Return the [X, Y] coordinate for the center point of the cell that contains the specified text.  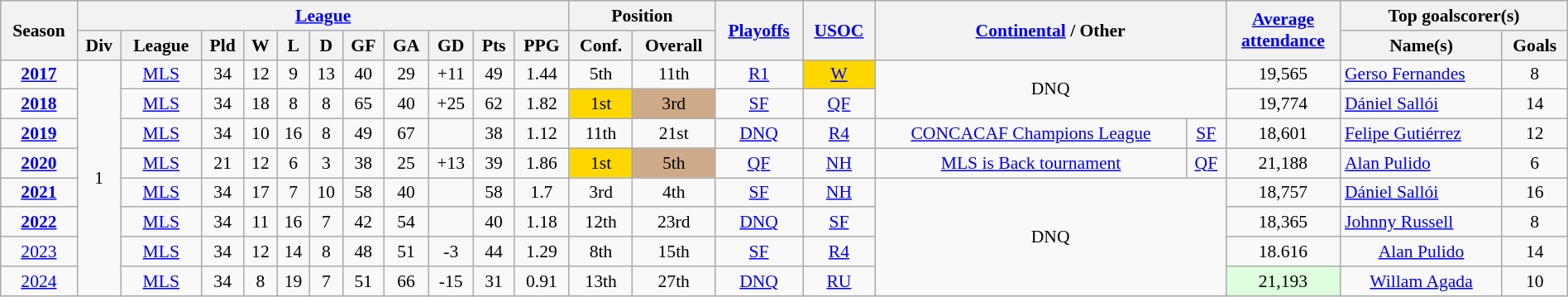
Johnny Russell [1421, 223]
2024 [39, 281]
Div [99, 46]
29 [405, 74]
CONCACAF Champions League [1030, 134]
Goals [1535, 46]
65 [363, 104]
2017 [39, 74]
D [326, 46]
+25 [452, 104]
1.86 [541, 163]
+11 [452, 74]
17 [261, 193]
Position [642, 16]
2023 [39, 251]
3 [326, 163]
2018 [39, 104]
RU [839, 281]
1.82 [541, 104]
1.29 [541, 251]
USOC [839, 30]
Pld [222, 46]
Conf. [600, 46]
Continental / Other [1050, 30]
66 [405, 281]
15th [674, 251]
54 [405, 223]
Season [39, 30]
18.616 [1284, 251]
31 [495, 281]
1 [99, 177]
48 [363, 251]
MLS is Back tournament [1030, 163]
1.44 [541, 74]
21,193 [1284, 281]
L [294, 46]
42 [363, 223]
25 [405, 163]
-15 [452, 281]
R1 [759, 74]
Playoffs [759, 30]
19,565 [1284, 74]
Willam Agada [1421, 281]
Average attendance [1284, 30]
18,365 [1284, 223]
13th [600, 281]
-3 [452, 251]
18,601 [1284, 134]
0.91 [541, 281]
PPG [541, 46]
8th [600, 251]
4th [674, 193]
2019 [39, 134]
27th [674, 281]
Gerso Fernandes [1421, 74]
12th [600, 223]
GF [363, 46]
21st [674, 134]
Top goalscorer(s) [1454, 16]
Pts [495, 46]
1.12 [541, 134]
Name(s) [1421, 46]
23rd [674, 223]
9 [294, 74]
1.7 [541, 193]
2022 [39, 223]
GD [452, 46]
44 [495, 251]
18,757 [1284, 193]
Felipe Gutiérrez [1421, 134]
GA [405, 46]
19,774 [1284, 104]
1.18 [541, 223]
62 [495, 104]
11 [261, 223]
21,188 [1284, 163]
19 [294, 281]
2021 [39, 193]
2020 [39, 163]
+13 [452, 163]
39 [495, 163]
13 [326, 74]
21 [222, 163]
18 [261, 104]
67 [405, 134]
Overall [674, 46]
